Capture the cell that displays the provided text and extract its (x, y) central coordinate. 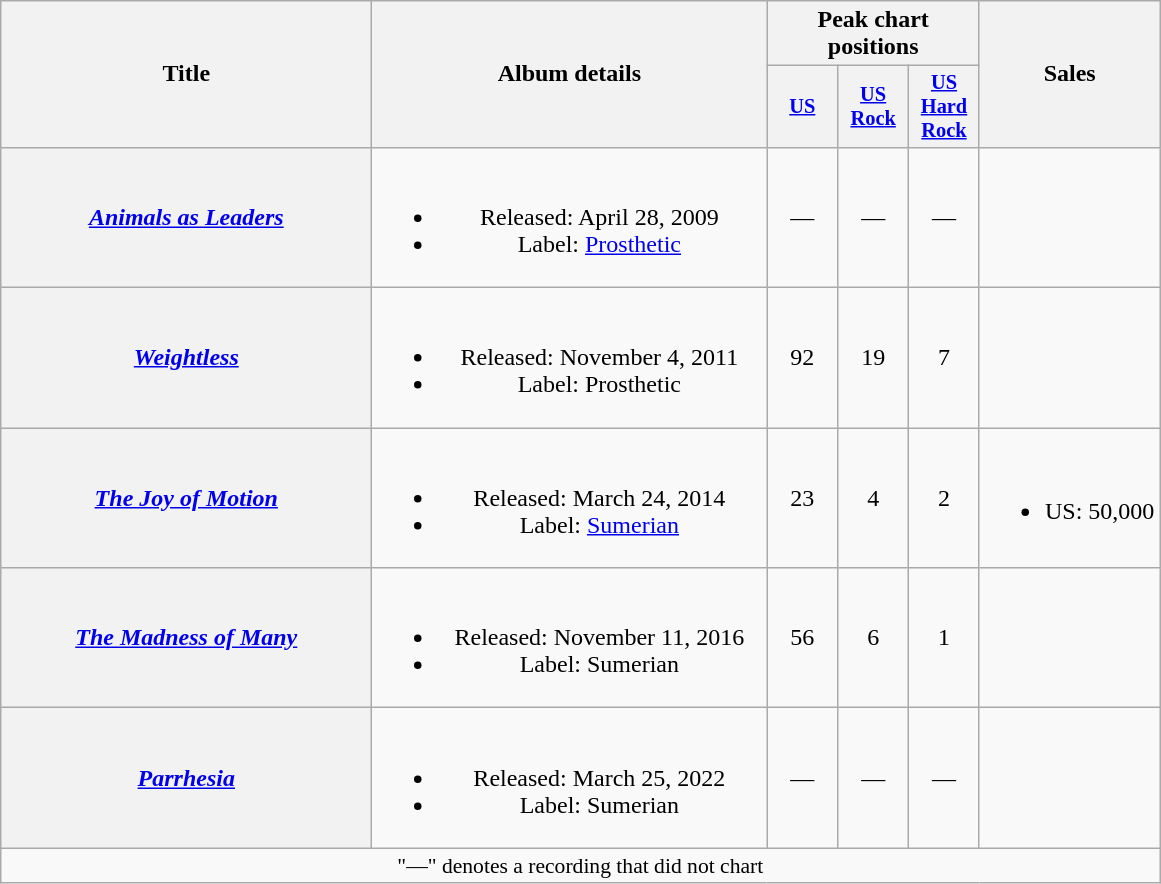
The Madness of Many (186, 638)
23 (802, 498)
6 (874, 638)
Released: March 24, 2014Label: Sumerian (570, 498)
Parrhesia (186, 778)
USHard Rock (944, 107)
Album details (570, 74)
Weightless (186, 358)
"—" denotes a recording that did not chart (580, 866)
19 (874, 358)
Animals as Leaders (186, 217)
US: 50,000 (1069, 498)
2 (944, 498)
Released: March 25, 2022Label: Sumerian (570, 778)
Title (186, 74)
56 (802, 638)
Sales (1069, 74)
The Joy of Motion (186, 498)
US (802, 107)
92 (802, 358)
USRock (874, 107)
Peak chart positions (874, 34)
4 (874, 498)
7 (944, 358)
Released: April 28, 2009Label: Prosthetic (570, 217)
Released: November 11, 2016Label: Sumerian (570, 638)
1 (944, 638)
Released: November 4, 2011Label: Prosthetic (570, 358)
